Search for the cell housing the specified text and yield its [X, Y] center coordinate. 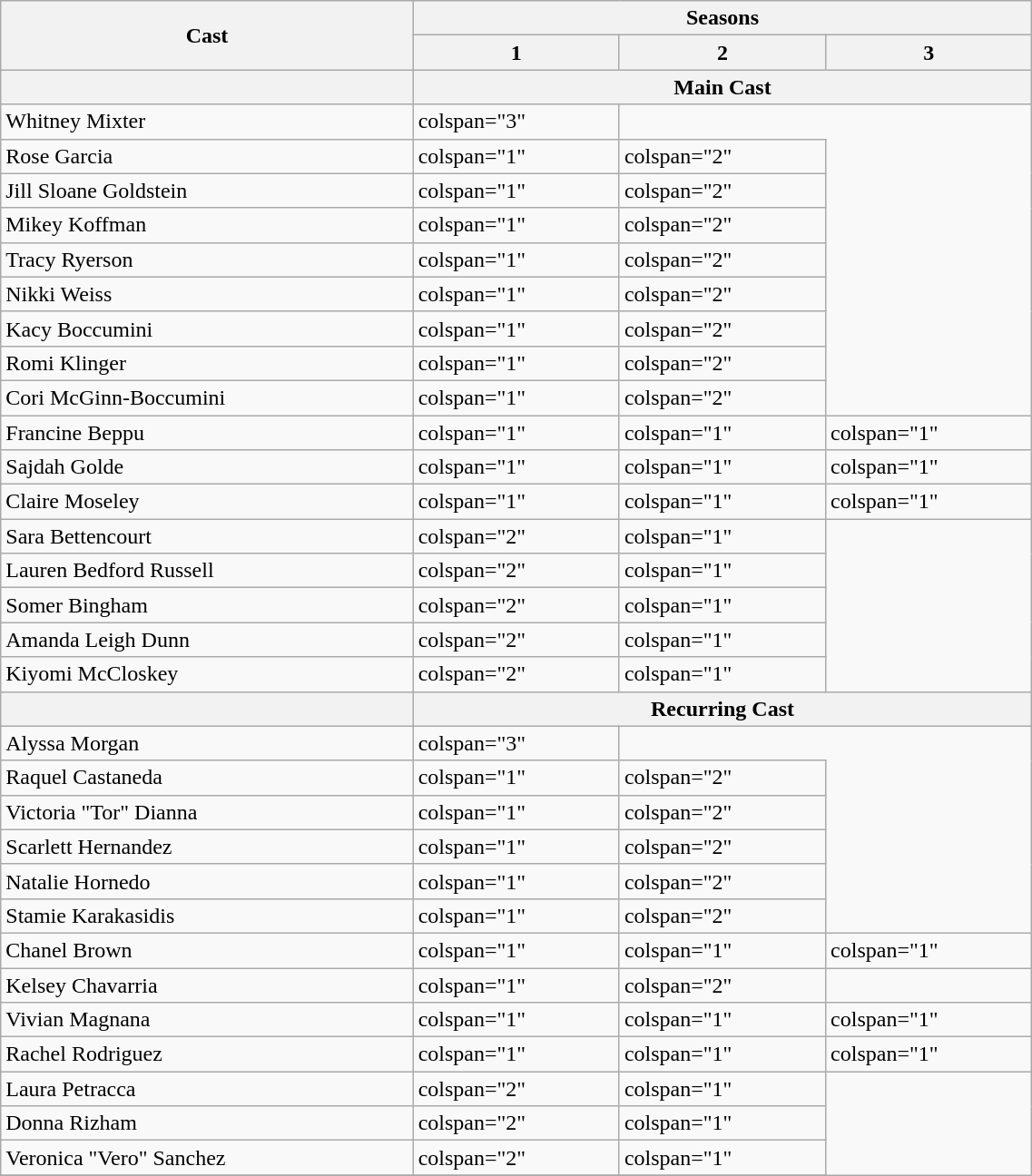
Cast [207, 35]
2 [722, 53]
Somer Bingham [207, 605]
Lauren Bedford Russell [207, 571]
Vivian Magnana [207, 1020]
Chanel Brown [207, 950]
Rose Garcia [207, 156]
Nikki Weiss [207, 294]
Main Cast [722, 87]
Sara Bettencourt [207, 536]
Claire Moseley [207, 502]
Whitney Mixter [207, 122]
Kacy Boccumini [207, 328]
Scarlett Hernandez [207, 847]
Mikey Koffman [207, 225]
Amanda Leigh Dunn [207, 640]
Cori McGinn-Boccumini [207, 397]
Jill Sloane Goldstein [207, 191]
Tracy Ryerson [207, 260]
Francine Beppu [207, 433]
Veronica "Vero" Sanchez [207, 1158]
Donna Rizham [207, 1123]
Natalie Hornedo [207, 881]
Raquel Castaneda [207, 778]
Victoria "Tor" Dianna [207, 812]
1 [516, 53]
Alyssa Morgan [207, 743]
Laura Petracca [207, 1089]
Rachel Rodriguez [207, 1054]
Sajdah Golde [207, 467]
Romi Klinger [207, 363]
3 [929, 53]
Stamie Karakasidis [207, 916]
Kiyomi McCloskey [207, 674]
Kelsey Chavarria [207, 985]
Seasons [722, 18]
Recurring Cast [722, 709]
